Return the [X, Y] coordinate for the center point of the cell that contains the specified text.  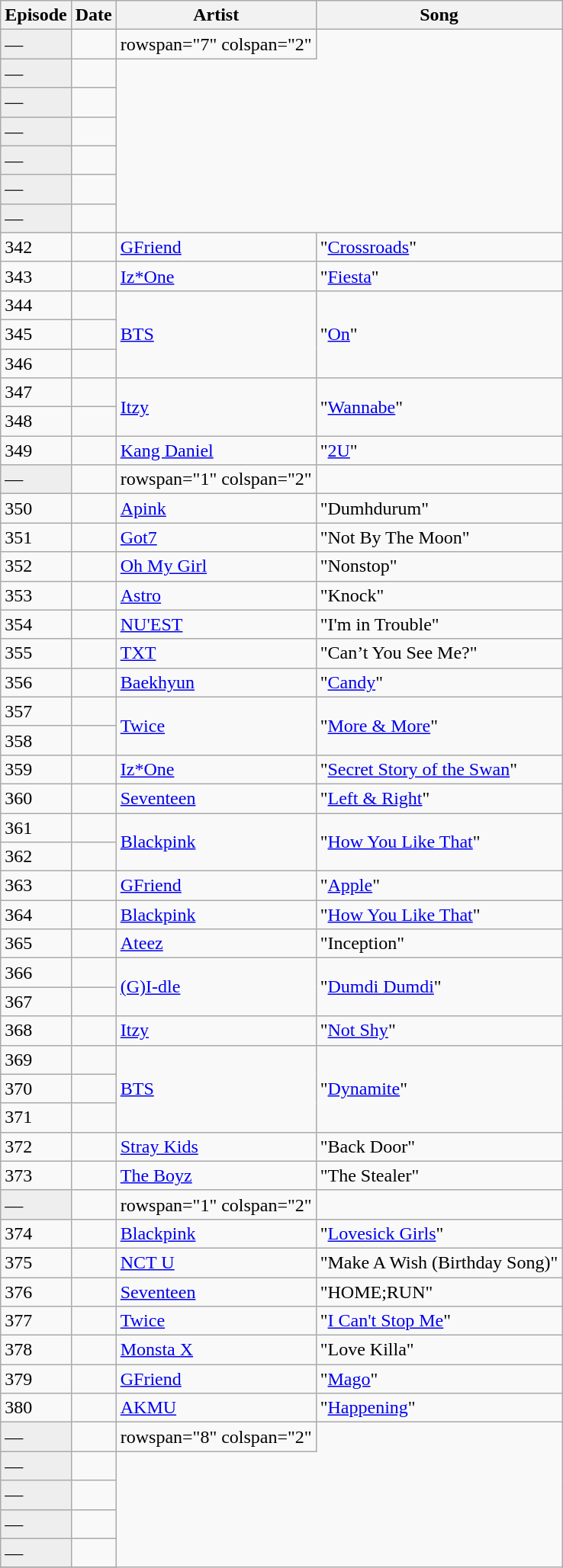
The Boyz [216, 1175]
372 [36, 1146]
"I'm in Trouble" [439, 624]
"2U" [439, 451]
Kang Daniel [216, 451]
369 [36, 1060]
TXT [216, 653]
363 [36, 886]
361 [36, 827]
364 [36, 915]
378 [36, 1350]
370 [36, 1089]
"Make A Wish (Birthday Song)" [439, 1262]
358 [36, 740]
349 [36, 451]
rowspan="8" colspan="2" [216, 1437]
rowspan="7" colspan="2" [216, 44]
Ateez [216, 944]
"Mago" [439, 1379]
362 [36, 857]
"Crossroads" [439, 247]
377 [36, 1321]
356 [36, 682]
"Dumhdurum" [439, 508]
"Inception" [439, 944]
Apink [216, 508]
368 [36, 1031]
350 [36, 508]
Baekhyun [216, 682]
342 [36, 247]
"Not By The Moon" [439, 537]
344 [36, 305]
Date [93, 15]
348 [36, 422]
Stray Kids [216, 1146]
"Dumdi Dumdi" [439, 987]
354 [36, 624]
"The Stealer" [439, 1175]
"Happening" [439, 1408]
346 [36, 364]
"Candy" [439, 682]
380 [36, 1408]
NCT U [216, 1262]
"Left & Right" [439, 798]
351 [36, 537]
376 [36, 1292]
374 [36, 1233]
"HOME;RUN" [439, 1292]
371 [36, 1117]
Artist [216, 15]
"Knock" [439, 595]
367 [36, 1002]
359 [36, 769]
"Wannabe" [439, 407]
(G)I-dle [216, 987]
343 [36, 276]
355 [36, 653]
Monsta X [216, 1350]
Episode [36, 15]
365 [36, 944]
357 [36, 711]
"Fiesta" [439, 276]
352 [36, 566]
"Lovesick Girls" [439, 1233]
"Nonstop" [439, 566]
353 [36, 595]
375 [36, 1262]
366 [36, 973]
"More & More" [439, 726]
NU'EST [216, 624]
"Love Killa" [439, 1350]
Astro [216, 595]
"On" [439, 334]
"Secret Story of the Swan" [439, 769]
345 [36, 334]
Got7 [216, 537]
379 [36, 1379]
347 [36, 393]
Oh My Girl [216, 566]
"Can’t You See Me?" [439, 653]
"Back Door" [439, 1146]
"Not Shy" [439, 1031]
373 [36, 1175]
"Dynamite" [439, 1089]
"I Can't Stop Me" [439, 1321]
Song [439, 15]
360 [36, 798]
AKMU [216, 1408]
"Apple" [439, 886]
